Provide the (X, Y) coordinate of the cell's center where the given text is located.  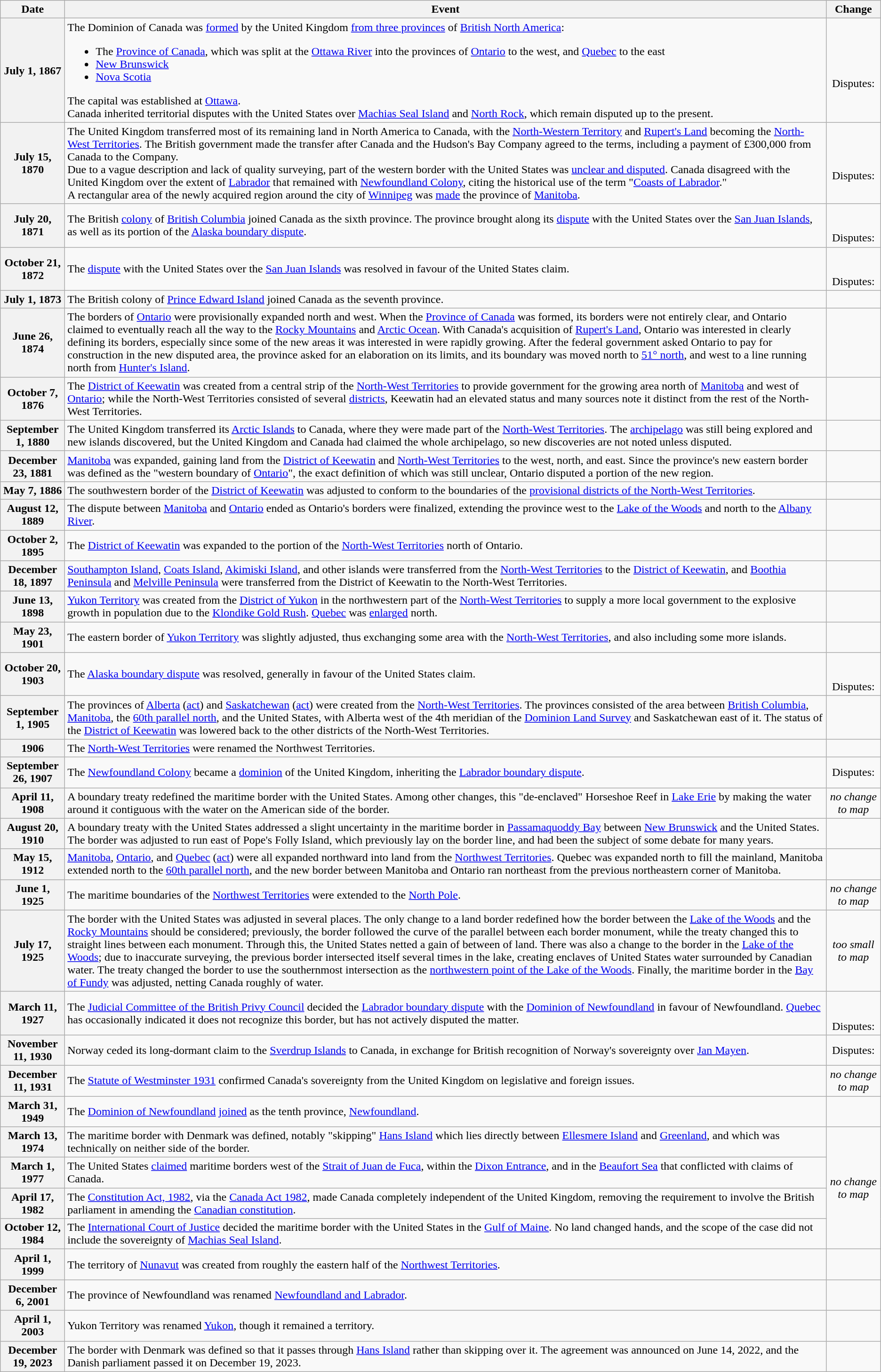
December 23, 1881 (33, 466)
August 20, 1910 (33, 834)
April 17, 1982 (33, 1204)
May 23, 1901 (33, 637)
August 12, 1889 (33, 515)
The British colony of Prince Edward Island joined Canada as the seventh province. (446, 299)
October 20, 1903 (33, 674)
The territory of Nunavut was created from roughly the eastern half of the Northwest Territories. (446, 1265)
Norway ceded its long-dormant claim to the Sverdrup Islands to Canada, in exchange for British recognition of Norway's sovereignty over Jan Mayen. (446, 1050)
March 13, 1974 (33, 1142)
November 11, 1930 (33, 1050)
Event (446, 9)
April 11, 1908 (33, 803)
April 1, 2003 (33, 1326)
May 7, 1886 (33, 490)
December 6, 2001 (33, 1295)
October 2, 1895 (33, 545)
The Alaska boundary dispute was resolved, generally in favour of the United States claim. (446, 674)
December 11, 1931 (33, 1080)
October 21, 1872 (33, 269)
The province of Newfoundland was renamed Newfoundland and Labrador. (446, 1295)
October 12, 1984 (33, 1234)
July 1, 1867 (33, 71)
Change (853, 9)
June 26, 1874 (33, 343)
June 1, 1925 (33, 895)
The dispute with the United States over the San Juan Islands was resolved in favour of the United States claim. (446, 269)
December 18, 1897 (33, 576)
The District of Keewatin was expanded to the portion of the North-West Territories north of Ontario. (446, 545)
The Statute of Westminster 1931 confirmed Canada's sovereignty from the United Kingdom on legislative and foreign issues. (446, 1080)
July 17, 1925 (33, 950)
too small to map (853, 950)
October 7, 1876 (33, 399)
1906 (33, 748)
December 19, 2023 (33, 1356)
Date (33, 9)
March 1, 1977 (33, 1173)
September 26, 1907 (33, 773)
The maritime boundaries of the Northwest Territories were extended to the North Pole. (446, 895)
September 1, 1905 (33, 718)
June 13, 1898 (33, 607)
July 1, 1873 (33, 299)
April 1, 1999 (33, 1265)
Yukon Territory was renamed Yukon, though it remained a territory. (446, 1326)
September 1, 1880 (33, 436)
The North-West Territories were renamed the Northwest Territories. (446, 748)
The Newfoundland Colony became a dominion of the United Kingdom, inheriting the Labrador boundary dispute. (446, 773)
March 11, 1927 (33, 1013)
The Dominion of Newfoundland joined as the tenth province, Newfoundland. (446, 1111)
March 31, 1949 (33, 1111)
May 15, 1912 (33, 864)
July 15, 1870 (33, 163)
July 20, 1871 (33, 225)
